Return (X, Y) of the center of cell containing provided text 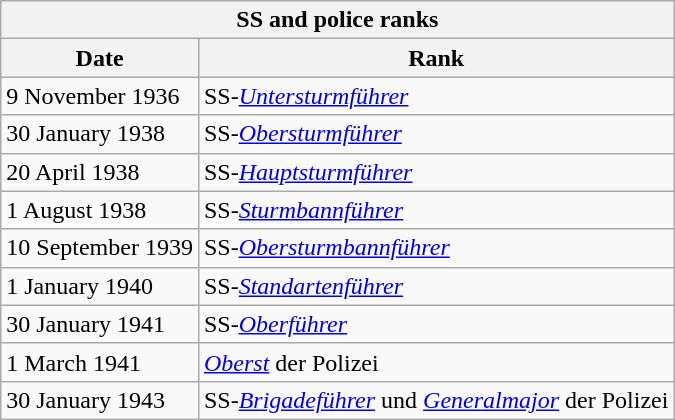
SS-Untersturmführer (436, 96)
SS-Brigadeführer und Generalmajor der Polizei (436, 400)
1 January 1940 (100, 286)
20 April 1938 (100, 172)
Date (100, 58)
SS-Hauptsturmführer (436, 172)
30 January 1941 (100, 324)
SS-Obersturmführer (436, 134)
SS-Standartenführer (436, 286)
30 January 1938 (100, 134)
1 August 1938 (100, 210)
9 November 1936 (100, 96)
Rank (436, 58)
Oberst der Polizei (436, 362)
30 January 1943 (100, 400)
1 March 1941 (100, 362)
SS-Oberführer (436, 324)
10 September 1939 (100, 248)
SS-Obersturmbannführer (436, 248)
SS and police ranks (338, 20)
SS-Sturmbannführer (436, 210)
